Provide the [X, Y] coordinate of the cell's center where the given text is located.  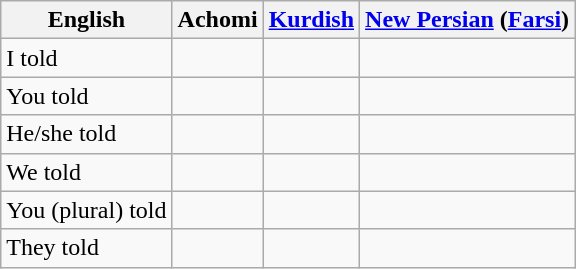
English [86, 20]
They told [86, 248]
You told [86, 96]
I told [86, 58]
New Persian (Farsi) [468, 20]
Kurdish [311, 20]
Achomi [218, 20]
You (plural) told [86, 210]
He/she told [86, 134]
We told [86, 172]
